Provide the [x, y] coordinate of the cell's center where the given text is located.  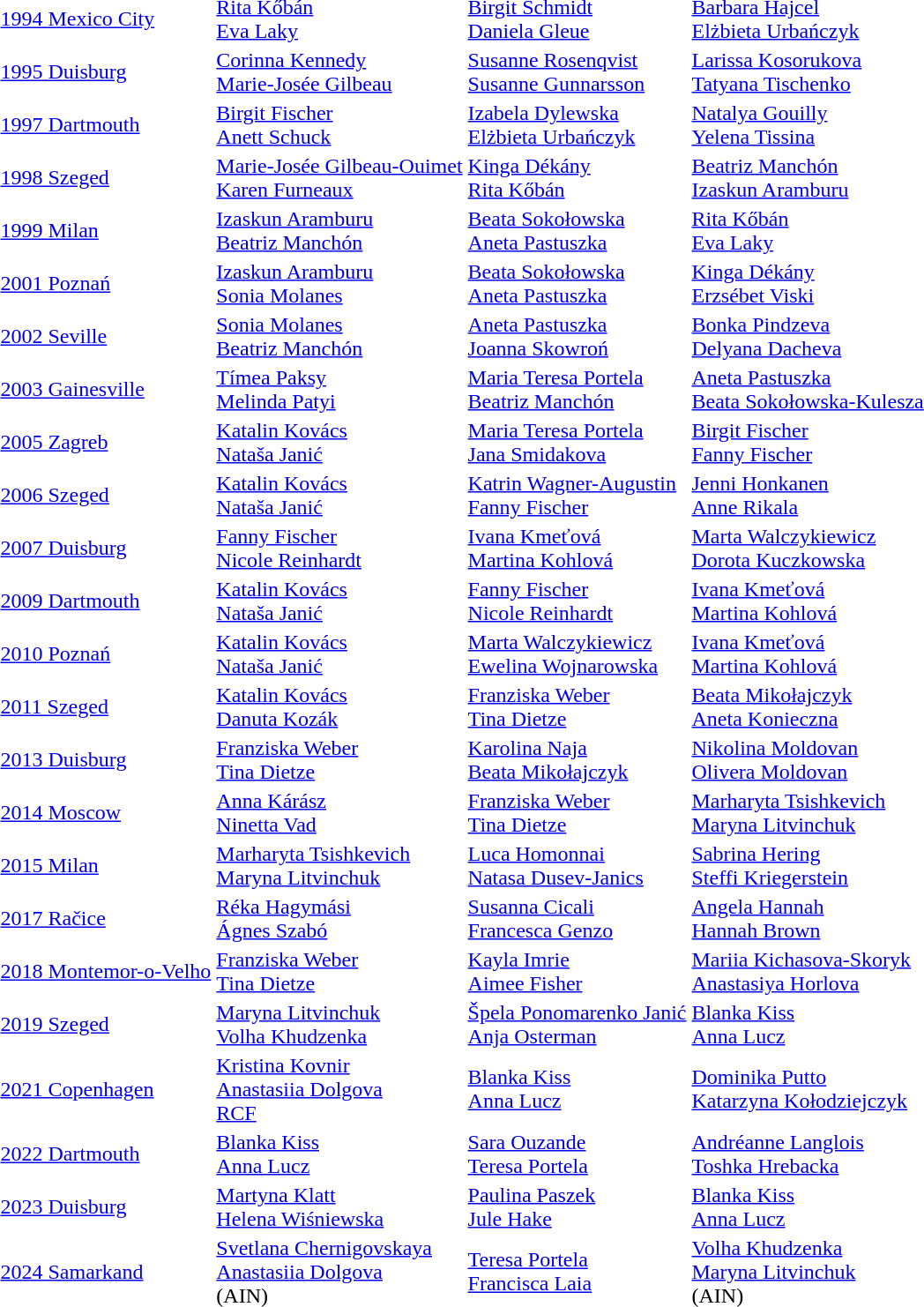
Ivana KmeťováMartina Kohlová [577, 549]
Maryna LitvinchukVolha Khudzenka [339, 1025]
Tímea PaksyMelinda Patyi [339, 390]
Martyna KlattHelena Wiśniewska [339, 1206]
Luca HomonnaiNatasa Dusev-Janics [577, 866]
Katalin KovácsDanuta Kozák [339, 707]
Izaskun AramburuBeatriz Manchón [339, 231]
Susanne RosenqvistSusanne Gunnarsson [577, 72]
Birgit FischerAnett Schuck [339, 125]
Kristina KovnirAnastasiia Dolgova RCF [339, 1089]
Marta WalczykiewiczEwelina Wojnarowska [577, 654]
Marharyta TsishkevichMaryna Litvinchuk [339, 866]
Aneta PastuszkaJoanna Skowroń [577, 337]
Susanna CicaliFrancesca Genzo [577, 919]
Anna KárászNinetta Vad [339, 813]
Kinga DékányRita Kőbán [577, 178]
Kayla ImrieAimee Fisher [577, 972]
Maria Teresa PortelaBeatriz Manchón [577, 390]
Réka HagymásiÁgnes Szabó [339, 919]
Izabela DylewskaElżbieta Urbańczyk [577, 125]
Maria Teresa PortelaJana Smidakova [577, 443]
Marie-Josée Gilbeau-OuimetKaren Furneaux [339, 178]
Karolina NajaBeata Mikołajczyk [577, 760]
Špela Ponomarenko JanićAnja Osterman [577, 1025]
Izaskun AramburuSonia Molanes [339, 284]
Corinna KennedyMarie-Josée Gilbeau [339, 72]
Sara OuzandeTeresa Portela [577, 1154]
Paulina PaszekJule Hake [577, 1206]
Sonia MolanesBeatriz Manchón [339, 337]
Katrin Wagner-AugustinFanny Fischer [577, 496]
